Pinpoint the cell where the given text exists, returning its [X, Y] midpoint coordinate. 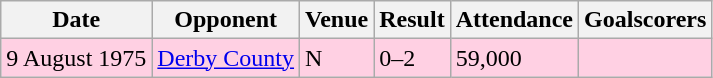
Date [76, 20]
Venue [337, 20]
Goalscorers [646, 20]
59,000 [514, 58]
N [337, 58]
9 August 1975 [76, 58]
Derby County [226, 58]
Opponent [226, 20]
0–2 [412, 58]
Attendance [514, 20]
Result [412, 20]
